Locate the cell with the specified text and output its [X, Y] center coordinate. 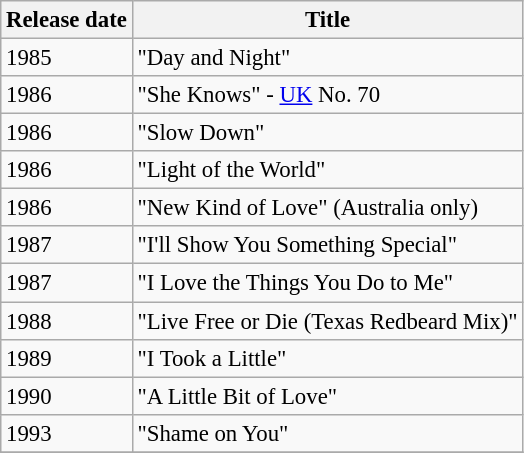
"New Kind of Love" (Australia only) [328, 208]
"Live Free or Die (Texas Redbeard Mix)" [328, 321]
"Day and Night" [328, 58]
"Slow Down" [328, 133]
"Shame on You" [328, 433]
"Light of the World" [328, 170]
Title [328, 20]
1985 [66, 58]
Release date [66, 20]
"She Knows" - UK No. 70 [328, 95]
"I Took a Little" [328, 358]
1990 [66, 396]
"A Little Bit of Love" [328, 396]
1989 [66, 358]
1988 [66, 321]
"I Love the Things You Do to Me" [328, 283]
1993 [66, 433]
"I'll Show You Something Special" [328, 245]
